Identify which cell holds the provided text, then report its [x, y] central coordinate. 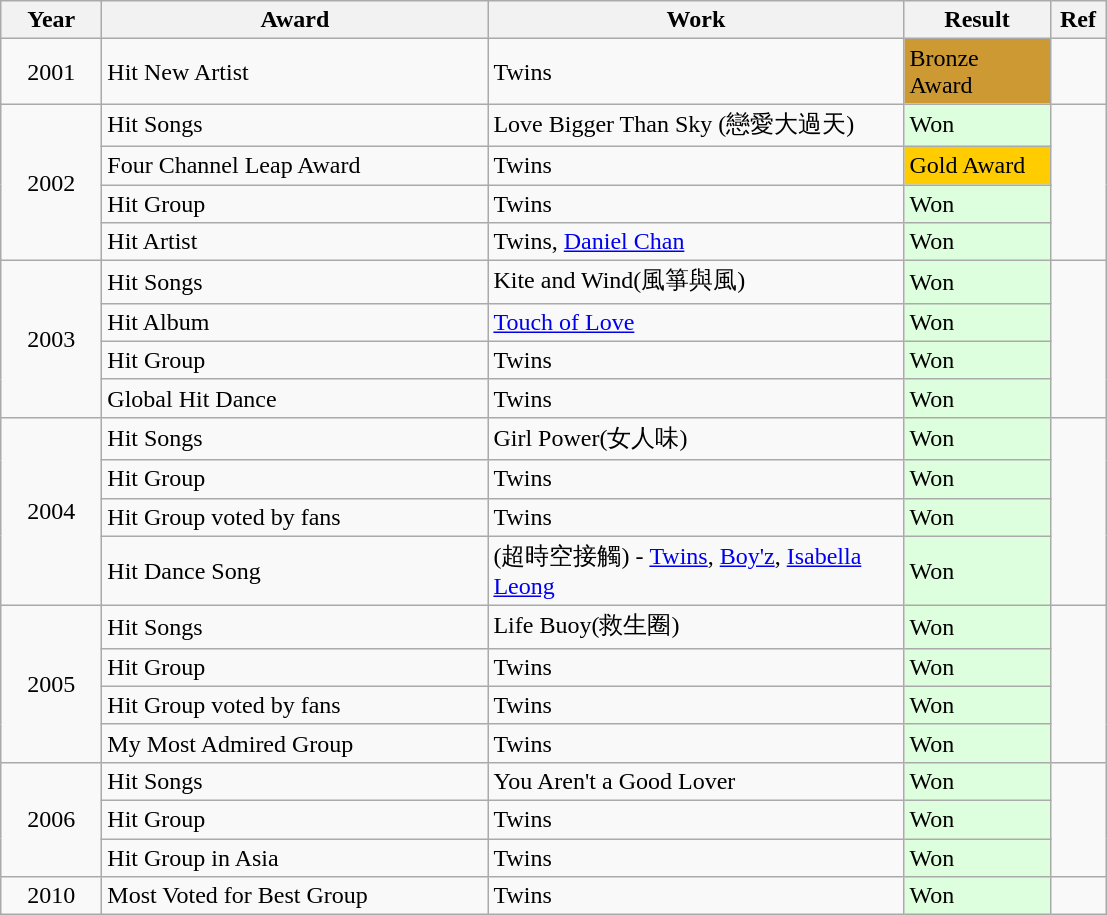
Bronze Award [977, 72]
Hit Artist [295, 242]
Award [295, 20]
Hit Group in Asia [295, 857]
2001 [52, 72]
2004 [52, 511]
2002 [52, 182]
(超時空接觸) - Twins, Boy'z, Isabella Leong [696, 571]
Most Voted for Best Group [295, 896]
Hit New Artist [295, 72]
Kite and Wind(風箏與風) [696, 282]
2003 [52, 340]
Love Bigger Than Sky (戀愛大過天) [696, 126]
You Aren't a Good Lover [696, 781]
2005 [52, 684]
Ref [1078, 20]
Result [977, 20]
Life Buoy(救生圈) [696, 628]
Hit Dance Song [295, 571]
Girl Power(女人味) [696, 438]
Twins, Daniel Chan [696, 242]
Hit Album [295, 322]
2006 [52, 819]
Year [52, 20]
Touch of Love [696, 322]
Gold Award [977, 165]
Global Hit Dance [295, 398]
2010 [52, 896]
Work [696, 20]
Four Channel Leap Award [295, 165]
My Most Admired Group [295, 743]
